Find where the given text appears and provide that cell's center as [X, Y] coordinate. 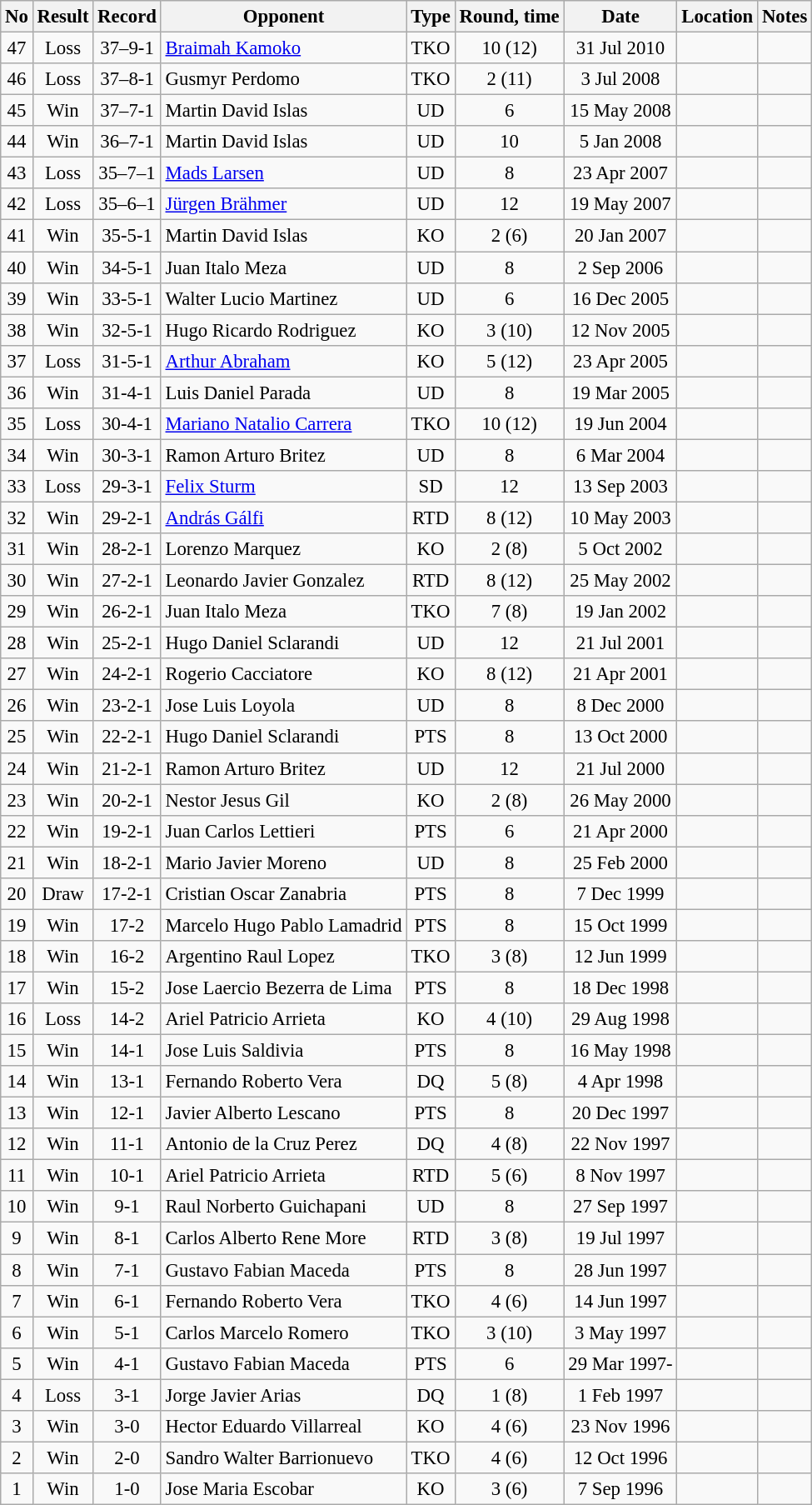
26 May 2000 [620, 800]
1 Feb 1997 [620, 1395]
3-1 [127, 1395]
7 (8) [510, 612]
15 [17, 1051]
7-1 [127, 1270]
Mariano Natalio Carrera [283, 424]
Braimah Kamoko [283, 48]
28 [17, 643]
29-2-1 [127, 517]
12 Jun 1999 [620, 957]
14-2 [127, 1019]
34-5-1 [127, 267]
3 (6) [510, 1489]
40 [17, 267]
14 [17, 1082]
Raul Norberto Guichapani [283, 1207]
35-5-1 [127, 236]
Jorge Javier Arias [283, 1395]
22-2-1 [127, 737]
Jose Luis Loyola [283, 706]
3-0 [127, 1427]
22 Nov 1997 [620, 1144]
25 Feb 2000 [620, 862]
19 Jun 2004 [620, 424]
21-2-1 [127, 768]
18-2-1 [127, 862]
Lorenzo Marquez [283, 549]
13 [17, 1113]
24 [17, 768]
8 Nov 1997 [620, 1176]
23 Apr 2005 [620, 361]
37–7-1 [127, 111]
Jürgen Brähmer [283, 204]
36 [17, 392]
7 Sep 1996 [620, 1489]
20-2-1 [127, 800]
28-2-1 [127, 549]
31 [17, 549]
5 (12) [510, 361]
16 [17, 1019]
29-3-1 [127, 487]
András Gálfi [283, 517]
16-2 [127, 957]
19 [17, 925]
Juan Carlos Lettieri [283, 831]
12-1 [127, 1113]
30 [17, 581]
22 [17, 831]
38 [17, 330]
Marcelo Hugo Pablo Lamadrid [283, 925]
47 [17, 48]
10-1 [127, 1176]
39 [17, 298]
35 [17, 424]
18 Dec 1998 [620, 987]
1 (8) [510, 1395]
14-1 [127, 1051]
9 [17, 1238]
13 Oct 2000 [620, 737]
25 [17, 737]
4 (8) [510, 1144]
15 May 2008 [620, 111]
5 Jan 2008 [620, 142]
Walter Lucio Martinez [283, 298]
11 [17, 1176]
Nestor Jesus Gil [283, 800]
Luis Daniel Parada [283, 392]
6 Mar 2004 [620, 455]
17 [17, 987]
13-1 [127, 1082]
5 (8) [510, 1082]
46 [17, 79]
26 [17, 706]
2-0 [127, 1457]
No [17, 17]
37–9-1 [127, 48]
24-2-1 [127, 674]
Javier Alberto Lescano [283, 1113]
4-1 [127, 1363]
21 Jul 2001 [620, 643]
33-5-1 [127, 298]
21 [17, 862]
Leonardo Javier Gonzalez [283, 581]
15 Oct 1999 [620, 925]
43 [17, 173]
21 Apr 2000 [620, 831]
20 Jan 2007 [620, 236]
6-1 [127, 1301]
Antonio de la Cruz Perez [283, 1144]
37 [17, 361]
Rogerio Cacciatore [283, 674]
31-4-1 [127, 392]
Mario Javier Moreno [283, 862]
1-0 [127, 1489]
28 Jun 1997 [620, 1270]
2 [17, 1457]
13 Sep 2003 [620, 487]
9-1 [127, 1207]
29 Mar 1997- [620, 1363]
32 [17, 517]
20 [17, 894]
Round, time [510, 17]
21 Apr 2001 [620, 674]
11-1 [127, 1144]
Draw [63, 894]
Jose Laercio Bezerra de Lima [283, 987]
44 [17, 142]
35–6–1 [127, 204]
19 May 2007 [620, 204]
Gusmyr Perdomo [283, 79]
3 [17, 1427]
4 Apr 1998 [620, 1082]
2 Sep 2006 [620, 267]
Sandro Walter Barrionuevo [283, 1457]
18 [17, 957]
SD [431, 487]
31 Jul 2010 [620, 48]
33 [17, 487]
20 Dec 1997 [620, 1113]
23 [17, 800]
14 Jun 1997 [620, 1301]
5 (6) [510, 1176]
21 Jul 2000 [620, 768]
41 [17, 236]
Arthur Abraham [283, 361]
16 Dec 2005 [620, 298]
Jose Maria Escobar [283, 1489]
5 Oct 2002 [620, 549]
27-2-1 [127, 581]
Jose Luis Saldivia [283, 1051]
23 Nov 1996 [620, 1427]
36–7-1 [127, 142]
Opponent [283, 17]
Carlos Marcelo Romero [283, 1332]
23 Apr 2007 [620, 173]
12 Nov 2005 [620, 330]
3 May 1997 [620, 1332]
32-5-1 [127, 330]
19 Jan 2002 [620, 612]
Location [718, 17]
15-2 [127, 987]
30-4-1 [127, 424]
Argentino Raul Lopez [283, 957]
19 Mar 2005 [620, 392]
7 [17, 1301]
2 (6) [510, 236]
Record [127, 17]
19-2-1 [127, 831]
Hugo Ricardo Rodriguez [283, 330]
5-1 [127, 1332]
23-2-1 [127, 706]
5 [17, 1363]
29 [17, 612]
Notes [785, 17]
Carlos Alberto Rene More [283, 1238]
34 [17, 455]
Hector Eduardo Villarreal [283, 1427]
30-3-1 [127, 455]
29 Aug 1998 [620, 1019]
19 Jul 1997 [620, 1238]
Result [63, 17]
4 [17, 1395]
35–7–1 [127, 173]
27 Sep 1997 [620, 1207]
2 (11) [510, 79]
31-5-1 [127, 361]
Felix Sturm [283, 487]
Mads Larsen [283, 173]
Cristian Oscar Zanabria [283, 894]
16 May 1998 [620, 1051]
8-1 [127, 1238]
10 May 2003 [620, 517]
27 [17, 674]
3 Jul 2008 [620, 79]
Type [431, 17]
42 [17, 204]
45 [17, 111]
25-2-1 [127, 643]
37–8-1 [127, 79]
26-2-1 [127, 612]
25 May 2002 [620, 581]
17-2 [127, 925]
4 (10) [510, 1019]
8 Dec 2000 [620, 706]
1 [17, 1489]
17-2-1 [127, 894]
Date [620, 17]
12 Oct 1996 [620, 1457]
7 Dec 1999 [620, 894]
